Capture the cell that displays the provided text and extract its [x, y] central coordinate. 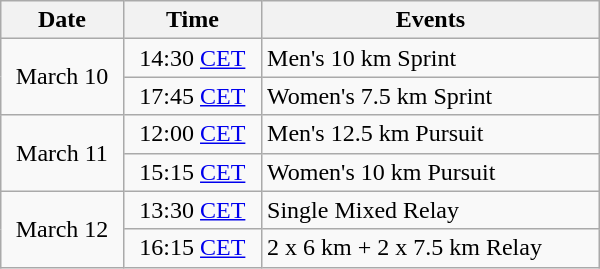
Women's 7.5 km Sprint [431, 96]
March 11 [62, 153]
Events [431, 20]
2 x 6 km + 2 x 7.5 km Relay [431, 248]
15:15 CET [192, 172]
13:30 CET [192, 210]
March 10 [62, 77]
Single Mixed Relay [431, 210]
Women's 10 km Pursuit [431, 172]
Time [192, 20]
Men's 10 km Sprint [431, 58]
Date [62, 20]
Men's 12.5 km Pursuit [431, 134]
17:45 CET [192, 96]
14:30 CET [192, 58]
March 12 [62, 229]
16:15 CET [192, 248]
12:00 CET [192, 134]
